Identify which cell holds the provided text, then report its (X, Y) central coordinate. 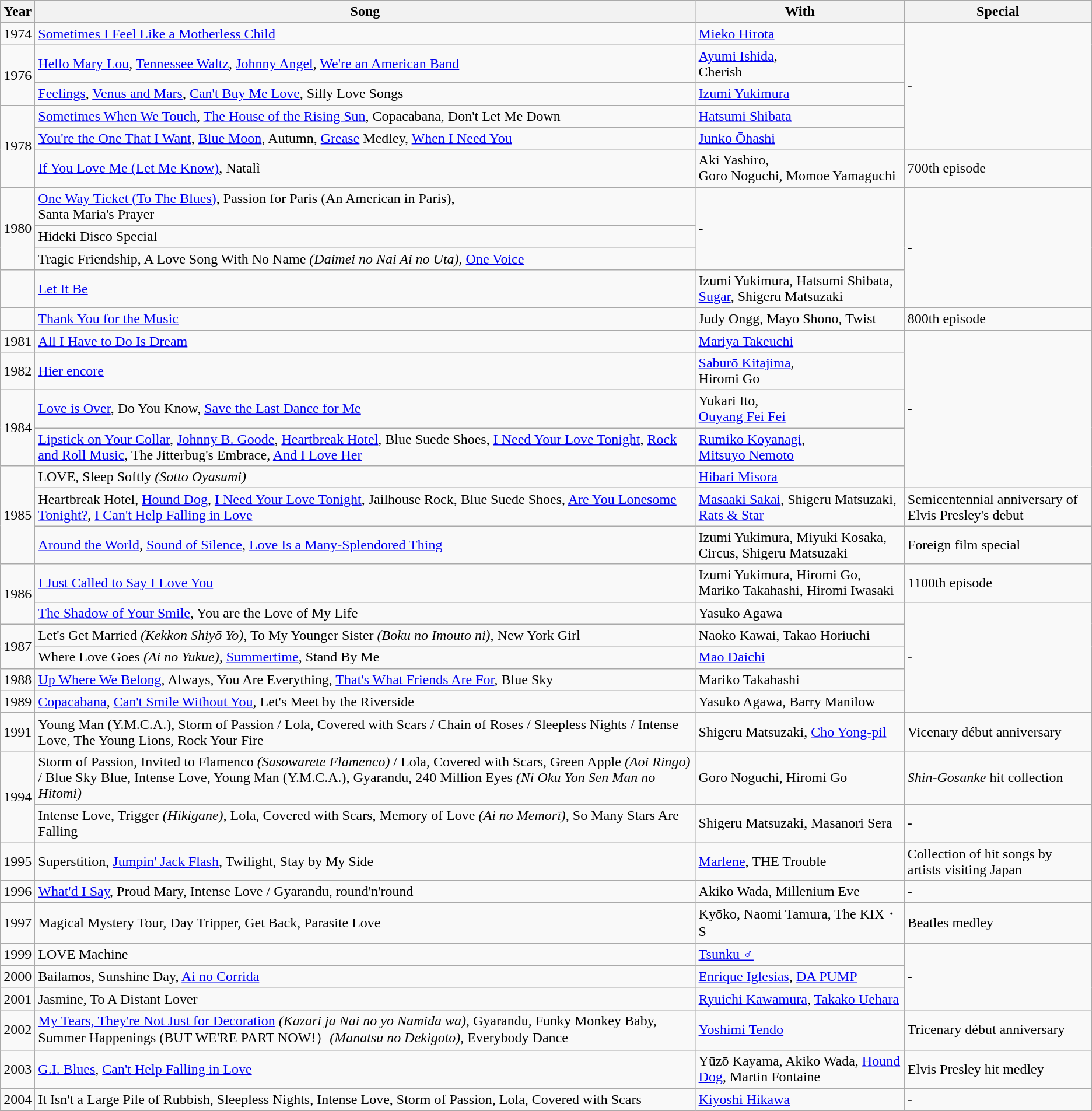
All I Have to Do Is Dream (365, 341)
1988 (17, 679)
Junko Ōhashi (800, 138)
1982 (17, 371)
One Way Ticket (To The Blues), Passion for Paris (An American in Paris),Santa Maria's Prayer (365, 206)
Yukari Ito,Ouyang Fei Fei (800, 409)
Saburō Kitajima,Hiromi Go (800, 371)
2003 (17, 1070)
Aki Yashiro,Goro Noguchi, Momoe Yamaguchi (800, 168)
Tsunku ♂ (800, 954)
Masaaki Sakai, Shigeru Matsuzaki, Rats & Star (800, 507)
1991 (17, 731)
Thank You for the Music (365, 318)
Let's Get Married (Kekkon Shiyō Yo), To My Younger Sister (Boku no Imouto ni), New York Girl (365, 635)
1999 (17, 954)
Tragic Friendship, A Love Song With No Name (Daimei no Nai Ai no Uta), One Voice (365, 258)
Magical Mystery Tour, Day Tripper, Get Back, Parasite Love (365, 923)
Tricenary début anniversary (998, 1030)
Around the World, Sound of Silence, Love Is a Many-Splendored Thing (365, 545)
1100th episode (998, 583)
Yasuko Agawa (800, 613)
1987 (17, 646)
Hibari Misora (800, 477)
2000 (17, 976)
Vicenary début anniversary (998, 731)
Izumi Yukimura, Miyuki Kosaka, Circus, Shigeru Matsuzaki (800, 545)
LOVE, Sleep Softly (Sotto Oyasumi) (365, 477)
Where Love Goes (Ai no Yukue), Summertime, Stand By Me (365, 657)
Izumi Yukimura (800, 94)
Song (365, 12)
Hier encore (365, 371)
Year (17, 12)
Kyōko, Naomi Tamura, The KIX・S (800, 923)
With (800, 12)
Rumiko Koyanagi,Mitsuyo Nemoto (800, 447)
1989 (17, 702)
What'd I Say, Proud Mary, Intense Love / Gyarandu, round'n'round (365, 892)
Hatsumi Shibata (800, 116)
Ayumi Ishida,Cherish (800, 64)
700th episode (998, 168)
Shigeru Matsuzaki, Cho Yong-pil (800, 731)
Jasmine, To A Distant Lover (365, 998)
Hello Mary Lou, Tennessee Waltz, Johnny Angel, We're an American Band (365, 64)
Yasuko Agawa, Barry Manilow (800, 702)
Semicentennial anniversary of Elvis Presley's debut (998, 507)
Izumi Yukimura, Hatsumi Shibata, Sugar, Shigeru Matsuzaki (800, 288)
Foreign film special (998, 545)
Mao Daichi (800, 657)
Kiyoshi Hikawa (800, 1099)
Bailamos, Sunshine Day, Ai no Corrida (365, 976)
Yūzō Kayama, Akiko Wada, Hound Dog, Martin Fontaine (800, 1070)
Sometimes When We Touch, The House of the Rising Sun, Copacabana, Don't Let Me Down (365, 116)
The Shadow of Your Smile, You are the Love of My Life (365, 613)
1976 (17, 75)
1996 (17, 892)
Up Where We Belong, Always, You Are Everything, That's What Friends Are For, Blue Sky (365, 679)
It Isn't a Large Pile of Rubbish, Sleepless Nights, Intense Love, Storm of Passion, Lola, Covered with Scars (365, 1099)
Akiko Wada, Millenium Eve (800, 892)
1984 (17, 428)
Let It Be (365, 288)
Young Man (Y.M.C.A.), Storm of Passion / Lola, Covered with Scars / Chain of Roses / Sleepless Nights / Intense Love, The Young Lions, Rock Your Fire (365, 731)
1986 (17, 594)
Copacabana, Can't Smile Without You, Let's Meet by the Riverside (365, 702)
Yoshimi Tendo (800, 1030)
I Just Called to Say I Love You (365, 583)
1974 (17, 34)
Goro Noguchi, Hiromi Go (800, 777)
Shin-Gosanke hit collection (998, 777)
800th episode (998, 318)
Collection of hit songs by artists visiting Japan (998, 861)
Feelings, Venus and Mars, Can't Buy Me Love, Silly Love Songs (365, 94)
Mieko Hirota (800, 34)
You're the One That I Want, Blue Moon, Autumn, Grease Medley, When I Need You (365, 138)
Ryuichi Kawamura, Takako Uehara (800, 998)
Love is Over, Do You Know, Save the Last Dance for Me (365, 409)
G.I. Blues, Can't Help Falling in Love (365, 1070)
Special (998, 12)
If You Love Me (Let Me Know), Natalì (365, 168)
Marlene, THE Trouble (800, 861)
Mariya Takeuchi (800, 341)
1980 (17, 229)
Shigeru Matsuzaki, Masanori Sera (800, 823)
Izumi Yukimura, Hiromi Go, Mariko Takahashi, Hiromi Iwasaki (800, 583)
Enrique Iglesias, DA PUMP (800, 976)
2002 (17, 1030)
Intense Love, Trigger (Hikigane), Lola, Covered with Scars, Memory of Love (Ai no Memorī), So Many Stars Are Falling (365, 823)
LOVE Machine (365, 954)
Naoko Kawai, Takao Horiuchi (800, 635)
1995 (17, 861)
Heartbreak Hotel, Hound Dog, I Need Your Love Tonight, Jailhouse Rock, Blue Suede Shoes, Are You Lonesome Tonight?, I Can't Help Falling in Love (365, 507)
1978 (17, 146)
Mariko Takahashi (800, 679)
Sometimes I Feel Like a Motherless Child (365, 34)
Judy Ongg, Mayo Shono, Twist (800, 318)
1981 (17, 341)
Elvis Presley hit medley (998, 1070)
2001 (17, 998)
1997 (17, 923)
Beatles medley (998, 923)
Superstition, Jumpin' Jack Flash, Twilight, Stay by My Side (365, 861)
1994 (17, 797)
1985 (17, 515)
2004 (17, 1099)
Hideki Disco Special (365, 236)
